Extract the [x, y] coordinate from the center of the cell holding the provided text.  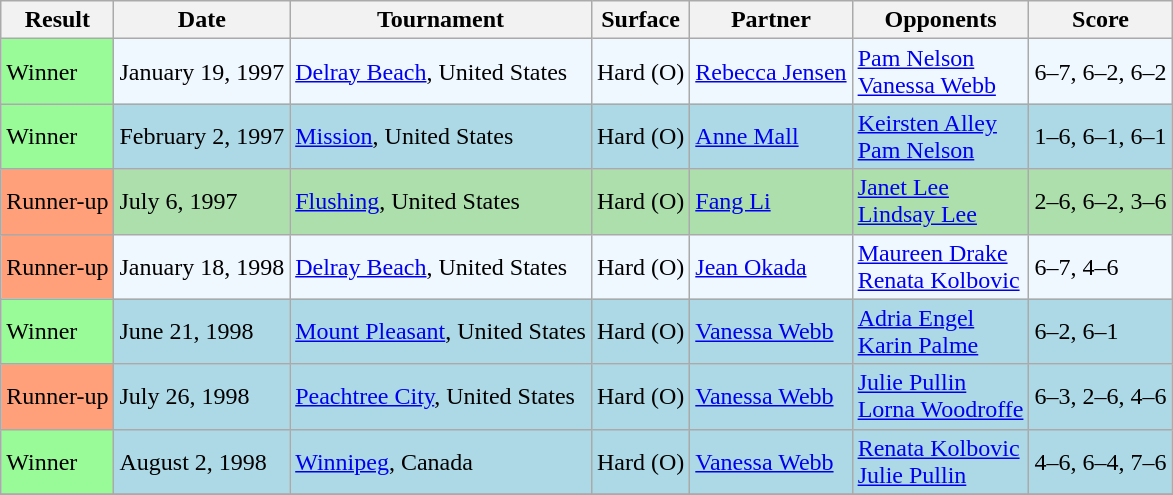
Jean Okada [771, 266]
August 2, 1998 [202, 462]
Keirsten Alley Pam Nelson [940, 136]
Peachtree City, United States [441, 396]
Mount Pleasant, United States [441, 332]
Janet Lee Lindsay Lee [940, 202]
6–7, 4–6 [1100, 266]
6–2, 6–1 [1100, 332]
Maureen Drake Renata Kolbovic [940, 266]
Result [58, 20]
Pam Nelson Vanessa Webb [940, 72]
Rebecca Jensen [771, 72]
Adria Engel Karin Palme [940, 332]
June 21, 1998 [202, 332]
Renata Kolbovic Julie Pullin [940, 462]
6–3, 2–6, 4–6 [1100, 396]
6–7, 6–2, 6–2 [1100, 72]
January 18, 1998 [202, 266]
Mission, United States [441, 136]
July 6, 1997 [202, 202]
Partner [771, 20]
July 26, 1998 [202, 396]
Tournament [441, 20]
Score [1100, 20]
1–6, 6–1, 6–1 [1100, 136]
January 19, 1997 [202, 72]
Flushing, United States [441, 202]
4–6, 6–4, 7–6 [1100, 462]
2–6, 6–2, 3–6 [1100, 202]
Fang Li [771, 202]
Julie Pullin Lorna Woodroffe [940, 396]
Opponents [940, 20]
Date [202, 20]
February 2, 1997 [202, 136]
Winnipeg, Canada [441, 462]
Surface [640, 20]
Anne Mall [771, 136]
